Extract the (X, Y) coordinate from the center of the cell holding the provided text.  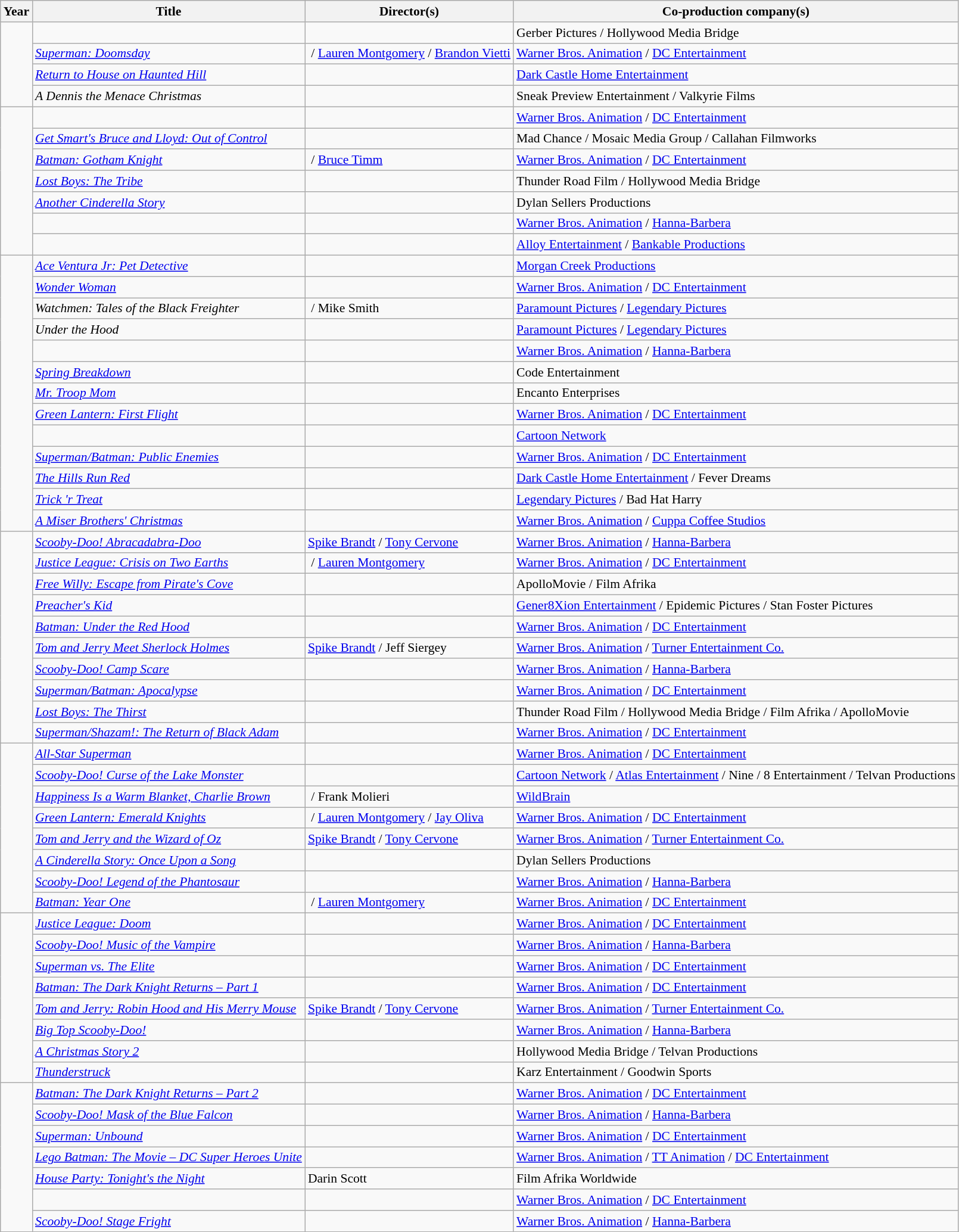
Mad Chance / Mosaic Media Group / Callahan Filmworks (736, 138)
Under the Hood (169, 329)
Green Lantern: Emerald Knights (169, 817)
Karz Entertainment / Goodwin Sports (736, 1072)
WildBrain (736, 797)
ApolloMovie / Film Afrika (736, 584)
Film Afrika Worldwide (736, 1178)
Lego Batman: The Movie – DC Super Heroes Unite (169, 1157)
/ Lauren Montgomery / Brandon Vietti (409, 54)
Encanto Enterprises (736, 393)
Batman: Under the Red Hood (169, 627)
A Cinderella Story: Once Upon a Song (169, 860)
Wonder Woman (169, 287)
Superman: Unbound (169, 1136)
Superman/Shazam!: The Return of Black Adam (169, 733)
Batman: Year One (169, 903)
Batman: The Dark Knight Returns – Part 2 (169, 1094)
Cartoon Network (736, 435)
Cartoon Network / Atlas Entertainment / Nine / 8 Entertainment / Telvan Productions (736, 775)
Title (169, 11)
Tom and Jerry: Robin Hood and His Merry Mouse (169, 1009)
Superman vs. The Elite (169, 966)
Batman: Gotham Knight (169, 160)
/ Lauren Montgomery / Jay Oliva (409, 817)
/ Mike Smith (409, 309)
House Party: Tonight's the Night (169, 1178)
Preacher's Kid (169, 605)
Another Cinderella Story (169, 202)
Dark Castle Home Entertainment (736, 75)
A Dennis the Menace Christmas (169, 96)
Lost Boys: The Tribe (169, 181)
Code Entertainment (736, 372)
Tom and Jerry and the Wizard of Oz (169, 839)
Scooby-Doo! Camp Scare (169, 669)
Justice League: Doom (169, 924)
Ace Ventura Jr: Pet Detective (169, 266)
Sneak Preview Entertainment / Valkyrie Films (736, 96)
Happiness Is a Warm Blanket, Charlie Brown (169, 797)
Darin Scott (409, 1178)
Scooby-Doo! Legend of the Phantosaur (169, 881)
Warner Bros. Animation / Cuppa Coffee Studios (736, 521)
/ Bruce Timm (409, 160)
Superman/Batman: Apocalypse (169, 690)
Director(s) (409, 11)
Green Lantern: First Flight (169, 415)
All-Star Superman (169, 754)
/ Frank Molieri (409, 797)
Free Willy: Escape from Pirate's Cove (169, 584)
Mr. Troop Mom (169, 393)
Thunder Road Film / Hollywood Media Bridge / Film Afrika / ApolloMovie (736, 711)
Warner Bros. Animation / TT Animation / DC Entertainment (736, 1157)
Gerber Pictures / Hollywood Media Bridge (736, 32)
Scooby-Doo! Music of the Vampire (169, 945)
Co-production company(s) (736, 11)
Morgan Creek Productions (736, 266)
Get Smart's Bruce and Lloyd: Out of Control (169, 138)
Return to House on Haunted Hill (169, 75)
Spike Brandt / Jeff Siergey (409, 648)
The Hills Run Red (169, 478)
Batman: The Dark Knight Returns – Part 1 (169, 988)
Alloy Entertainment / Bankable Productions (736, 245)
Year (17, 11)
Scooby-Doo! Curse of the Lake Monster (169, 775)
Lost Boys: The Thirst (169, 711)
Legendary Pictures / Bad Hat Harry (736, 499)
Thunder Road Film / Hollywood Media Bridge (736, 181)
A Miser Brothers' Christmas (169, 521)
Watchmen: Tales of the Black Freighter (169, 309)
Dark Castle Home Entertainment / Fever Dreams (736, 478)
Tom and Jerry Meet Sherlock Holmes (169, 648)
Scooby-Doo! Mask of the Blue Falcon (169, 1115)
Hollywood Media Bridge / Telvan Productions (736, 1051)
Superman: Doomsday (169, 54)
Big Top Scooby-Doo! (169, 1030)
Scooby-Doo! Abracadabra-Doo (169, 542)
Justice League: Crisis on Two Earths (169, 563)
Spring Breakdown (169, 372)
Thunderstruck (169, 1072)
Superman/Batman: Public Enemies (169, 457)
Gener8Xion Entertainment / Epidemic Pictures / Stan Foster Pictures (736, 605)
Trick 'r Treat (169, 499)
Scooby-Doo! Stage Fright (169, 1221)
A Christmas Story 2 (169, 1051)
